Find where the given text appears and provide that cell's center as (x, y) coordinate. 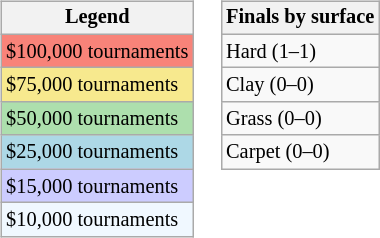
$10,000 tournaments (97, 220)
$25,000 tournaments (97, 152)
Grass (0–0) (300, 119)
Hard (1–1) (300, 51)
Clay (0–0) (300, 85)
Legend (97, 18)
$75,000 tournaments (97, 85)
Carpet (0–0) (300, 152)
Finals by surface (300, 18)
$100,000 tournaments (97, 51)
$50,000 tournaments (97, 119)
$15,000 tournaments (97, 186)
